Find where the given text appears and provide that cell's center as [X, Y] coordinate. 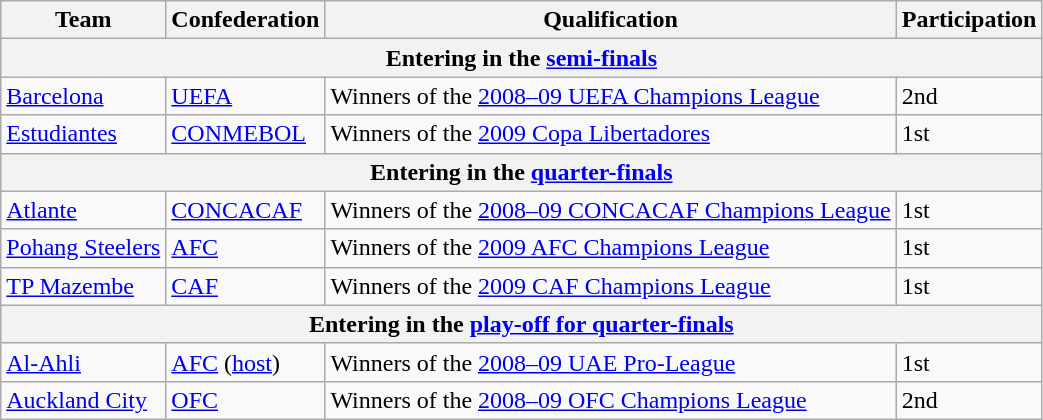
Pohang Steelers [84, 248]
Winners of the 2008–09 CONCACAF Champions League [610, 210]
Winners of the 2009 AFC Champions League [610, 248]
Team [84, 20]
Winners of the 2008–09 OFC Champions League [610, 400]
TP Mazembe [84, 286]
Entering in the play-off for quarter-finals [522, 324]
OFC [246, 400]
Estudiantes [84, 134]
Winners of the 2009 Copa Libertadores [610, 134]
Auckland City [84, 400]
Winners of the 2008–09 UEFA Champions League [610, 96]
UEFA [246, 96]
Confederation [246, 20]
CONMEBOL [246, 134]
CONCACAF [246, 210]
Entering in the quarter-finals [522, 172]
CAF [246, 286]
Al-Ahli [84, 362]
Qualification [610, 20]
Atlante [84, 210]
AFC [246, 248]
AFC (host) [246, 362]
Participation [969, 20]
Winners of the 2008–09 UAE Pro-League [610, 362]
Winners of the 2009 CAF Champions League [610, 286]
Barcelona [84, 96]
Entering in the semi-finals [522, 58]
